Find where the given text appears and provide that cell's center as (X, Y) coordinate. 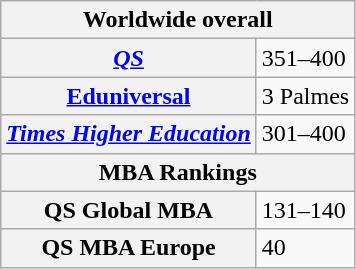
Times Higher Education (129, 134)
MBA Rankings (178, 172)
40 (305, 248)
351–400 (305, 58)
301–400 (305, 134)
Worldwide overall (178, 20)
3 Palmes (305, 96)
QS Global MBA (129, 210)
QS (129, 58)
131–140 (305, 210)
QS MBA Europe (129, 248)
Eduniversal (129, 96)
